Pinpoint the cell where the given text exists, returning its (X, Y) midpoint coordinate. 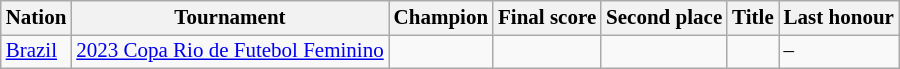
Champion (441, 18)
Title (753, 18)
– (839, 52)
Final score (547, 18)
Second place (664, 18)
Last honour (839, 18)
Brazil (36, 52)
2023 Copa Rio de Futebol Feminino (230, 52)
Nation (36, 18)
Tournament (230, 18)
